Pinpoint the cell where the given text exists, returning its (X, Y) midpoint coordinate. 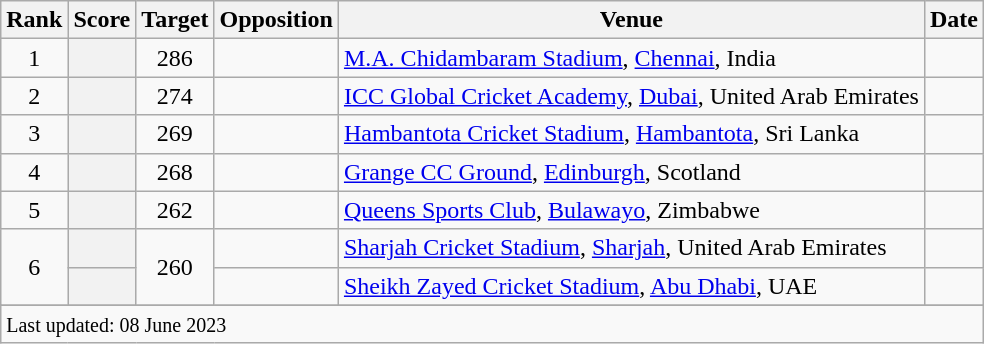
6 (34, 267)
Date (954, 20)
M.A. Chidambaram Stadium, Chennai, India (631, 58)
286 (175, 58)
ICC Global Cricket Academy, Dubai, United Arab Emirates (631, 96)
268 (175, 172)
Queens Sports Club, Bulawayo, Zimbabwe (631, 210)
Last updated: 08 June 2023 (492, 324)
4 (34, 172)
Target (175, 20)
Hambantota Cricket Stadium, Hambantota, Sri Lanka (631, 134)
Grange CC Ground, Edinburgh, Scotland (631, 172)
Sheikh Zayed Cricket Stadium, Abu Dhabi, UAE (631, 286)
Sharjah Cricket Stadium, Sharjah, United Arab Emirates (631, 248)
269 (175, 134)
Opposition (276, 20)
2 (34, 96)
Rank (34, 20)
5 (34, 210)
260 (175, 267)
1 (34, 58)
3 (34, 134)
262 (175, 210)
274 (175, 96)
Venue (631, 20)
Score (102, 20)
